Return [x, y] of the center of cell containing provided text 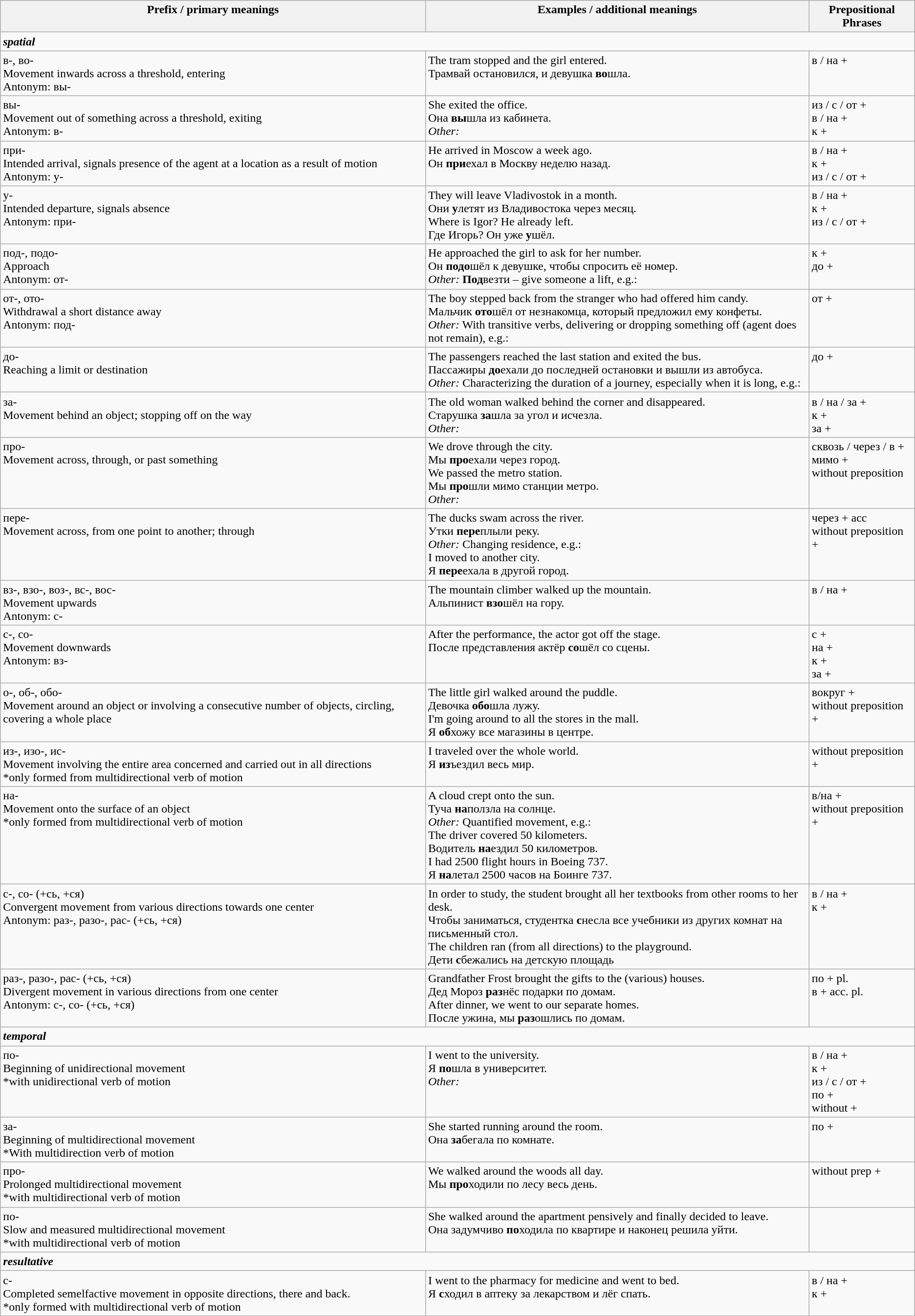
о-, об-, обо-Movement around an object or involving a consecutive number of objects, circling, covering a whole place [213, 713]
в-, во-Movement inwards across a threshold, enteringAntonym: вы- [213, 73]
до-Reaching a limit or destination [213, 370]
до + [862, 370]
по-Slow and measured multidirectional movement*with multidirectional verb of motion [213, 1229]
The mountain climber walked up the mountain.Альпинист взошёл на гору. [617, 602]
without preposition + [862, 764]
We drove through the city.Мы проехали через город.We passed the metro station.Мы прошли мимо станции метро.Other: [617, 473]
из-, изо-, ис-Movement involving the entire area concerned and carried out in all directions*only formed from multidirectional verb of motion [213, 764]
про-Movement across, through, or past something [213, 473]
у-Intended departure, signals absenceAntonym: при- [213, 215]
по-Beginning of unidirectional movement*with unidirectional verb of motion [213, 1081]
resultative [457, 1261]
под-, подо-ApproachAntonym: от- [213, 266]
The little girl walked around the puddle.Девочка обошла лужу.I'm going around to all the stores in the mall.Я обхожу все магазины в центре. [617, 713]
с-, со-Movement downwardsAntonym: вз- [213, 654]
сквозь / через / в + мимо + without preposition [862, 473]
The ducks swam across the river.Утки переплыли реку.Other: Changing residence, e.g.:I moved to another city.Я переехала в другой город. [617, 544]
spatial [457, 42]
without prep + [862, 1184]
I went to the university.Я пошла в университет.Other: [617, 1081]
за-Beginning of multidirectional movement*With multidirection verb of motion [213, 1140]
She started running around the room.Она забегала по комнате. [617, 1140]
Prefix / primary meanings [213, 17]
по + [862, 1140]
с-Completed semelfactive movement in opposite directions, there and back.*only formed with multidirectional verb of motion [213, 1293]
I traveled over the whole world.Я изъездил весь мир. [617, 764]
Prepositional Phrases [862, 17]
He arrived in Moscow a week ago.Он приехал в Москву неделю назад. [617, 163]
в / на / за + к + за + [862, 415]
в / на + к + из / с / от + по + without + [862, 1081]
They will leave Vladivostok in a month.Они улетят из Владивостока через месяц.Where is Igor? He already left.Где Игорь? Он уже ушёл. [617, 215]
c + на + к + за + [862, 654]
The tram stopped and the girl entered.Трамвай остановился, и девушка вошла. [617, 73]
на-Movement onto the surface of an object*only formed from multidirectional verb of motion [213, 835]
He approached the girl to ask for her number.Он подошёл к девушке, чтобы спросить её номер.Other: Подвезти – give someone a lift, e.g.: [617, 266]
вы-Movement out of something across a threshold, exitingAntonym: в- [213, 118]
в/на + without preposition + [862, 835]
She walked around the apartment pensively and finally decided to leave.Она задумчиво походила по квартире и наконец решила уйти. [617, 1229]
раз-, разо-, рас- (+сь, +ся)Divergent movement in various directions from one centerAntonym: с-, со- (+сь, +ся) [213, 998]
We walked around the woods all day.Мы проходили по лесу весь день. [617, 1184]
по + pl.в + асс. pl. [862, 998]
про-Prolonged multidirectional movement*with multidirectional verb of motion [213, 1184]
пере-Movement across, from one point to another; through [213, 544]
вз-, взо-, воз-, вс-, вос-Movement upwardsAntonym: с- [213, 602]
с-, со- (+сь, +ся)Convergent movement from various directions towards one centerAntonym: раз-, разо-, рас- (+сь, +ся) [213, 927]
temporal [457, 1036]
от + [862, 318]
через + accwithout preposition + [862, 544]
при-Intended arrival, signals presence of the agent at a location as a result of motionAntonym: у- [213, 163]
из / с / от + в / на + к + [862, 118]
от-, ото-Withdrawal a short distance awayAntonym: под- [213, 318]
The old woman walked behind the corner and disappeared.Старушка зашла за угол и исчезла.Other: [617, 415]
вокруг + without preposition + [862, 713]
Examples / additional meanings [617, 17]
She exited the office.Она вышла из кабинета.Other: [617, 118]
к + до + [862, 266]
After the performance, the actor got off the stage.После представления актёр сошёл со сцены. [617, 654]
I went to the pharmacy for medicine and went to bed.Я сходил в аптеку за лекарством и лёг спать. [617, 1293]
за-Movement behind an object; stopping off on the way [213, 415]
